Extract the (X, Y) coordinate from the center of the cell holding the provided text.  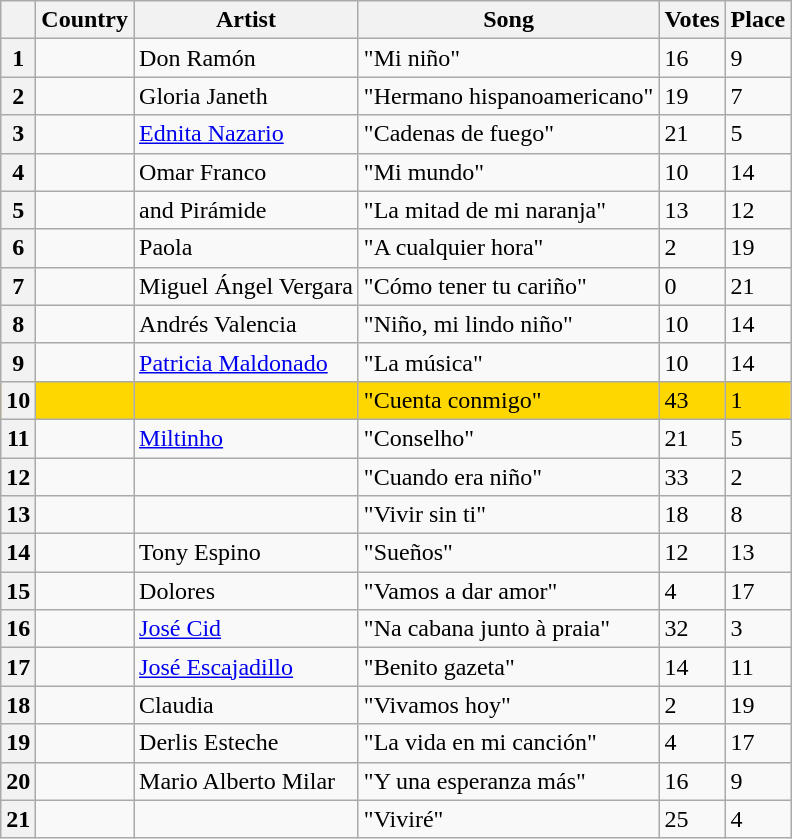
Votes (692, 20)
Mario Alberto Milar (246, 781)
"Mi mundo" (508, 172)
Andrés Valencia (246, 324)
"Vivamos hoy" (508, 705)
Don Ramón (246, 58)
José Escajadillo (246, 667)
José Cid (246, 629)
"La vida en mi canción" (508, 743)
"Benito gazeta" (508, 667)
20 (18, 781)
Gloria Janeth (246, 96)
43 (692, 400)
"Cómo tener tu cariño" (508, 286)
"Niño, mi lindo niño" (508, 324)
Claudia (246, 705)
32 (692, 629)
Place (758, 20)
"Mi niño" (508, 58)
"Y una esperanza más" (508, 781)
Patricia Maldonado (246, 362)
and Pirámide (246, 210)
"Cuenta conmigo" (508, 400)
25 (692, 819)
"Conselho" (508, 438)
Ednita Nazario (246, 134)
Miguel Ángel Vergara (246, 286)
"Vivir sin ti" (508, 515)
"Viviré" (508, 819)
Omar Franco (246, 172)
"La mitad de mi naranja" (508, 210)
Tony Espino (246, 553)
"A cualquier hora" (508, 248)
"Sueños" (508, 553)
Dolores (246, 591)
"Cuando era niño" (508, 477)
Song (508, 20)
"Na cabana junto à praia" (508, 629)
33 (692, 477)
"Vamos a dar amor" (508, 591)
Miltinho (246, 438)
"Cadenas de fuego" (508, 134)
Artist (246, 20)
Paola (246, 248)
0 (692, 286)
6 (18, 248)
"La música" (508, 362)
15 (18, 591)
"Hermano hispanoamericano" (508, 96)
Derlis Esteche (246, 743)
Country (85, 20)
